From the cell containing the given text, extract its center point as (x, y) coordinate. 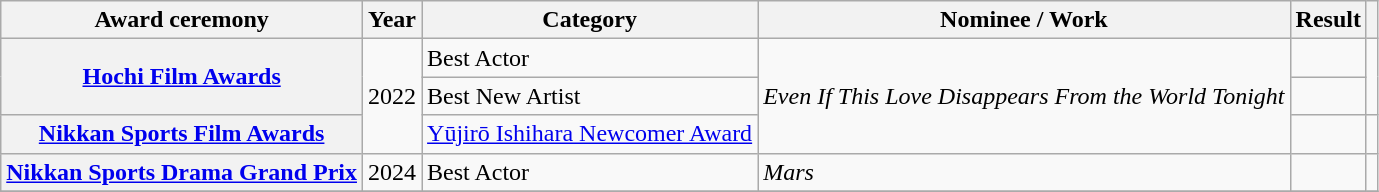
Result (1328, 20)
Nikkan Sports Film Awards (182, 134)
Year (392, 20)
Even If This Love Disappears From the World Tonight (1024, 96)
Yūjirō Ishihara Newcomer Award (590, 134)
Mars (1024, 172)
Nominee / Work (1024, 20)
Nikkan Sports Drama Grand Prix (182, 172)
2022 (392, 96)
Category (590, 20)
Hochi Film Awards (182, 77)
Award ceremony (182, 20)
Best New Artist (590, 96)
2024 (392, 172)
